Return (X, Y) of the center of cell containing provided text 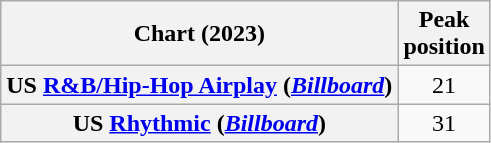
Chart (2023) (200, 34)
Peakposition (444, 34)
31 (444, 123)
US Rhythmic (Billboard) (200, 123)
21 (444, 85)
US R&B/Hip-Hop Airplay (Billboard) (200, 85)
